Pinpoint the cell where the given text exists, returning its (x, y) midpoint coordinate. 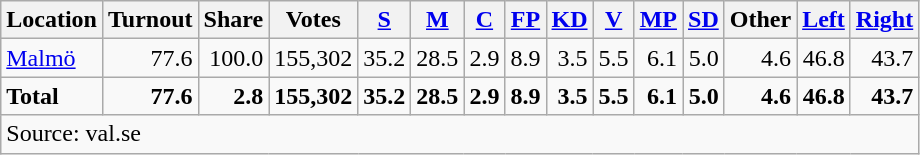
Location (52, 20)
M (438, 20)
100.0 (234, 58)
FP (526, 20)
2.8 (234, 96)
Total (52, 96)
S (384, 20)
Source: val.se (460, 134)
MP (658, 20)
Left (824, 20)
Share (234, 20)
Votes (314, 20)
Malmö (52, 58)
SD (703, 20)
V (614, 20)
C (484, 20)
KD (570, 20)
Right (884, 20)
Other (760, 20)
Turnout (150, 20)
